Return [x, y] of the center of cell containing provided text 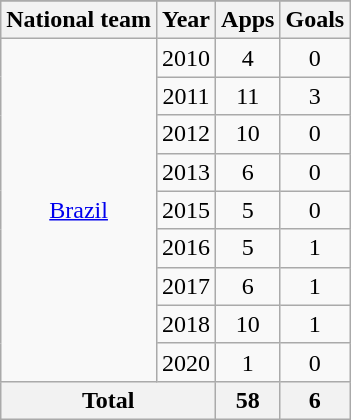
2013 [186, 172]
Brazil [79, 210]
3 [315, 96]
Apps [248, 20]
Goals [315, 20]
58 [248, 400]
2016 [186, 248]
11 [248, 96]
2010 [186, 58]
2012 [186, 134]
2011 [186, 96]
4 [248, 58]
2018 [186, 324]
Year [186, 20]
2017 [186, 286]
2020 [186, 362]
National team [79, 20]
Total [108, 400]
2015 [186, 210]
